Locate the cell with the specified text and output its (x, y) center coordinate. 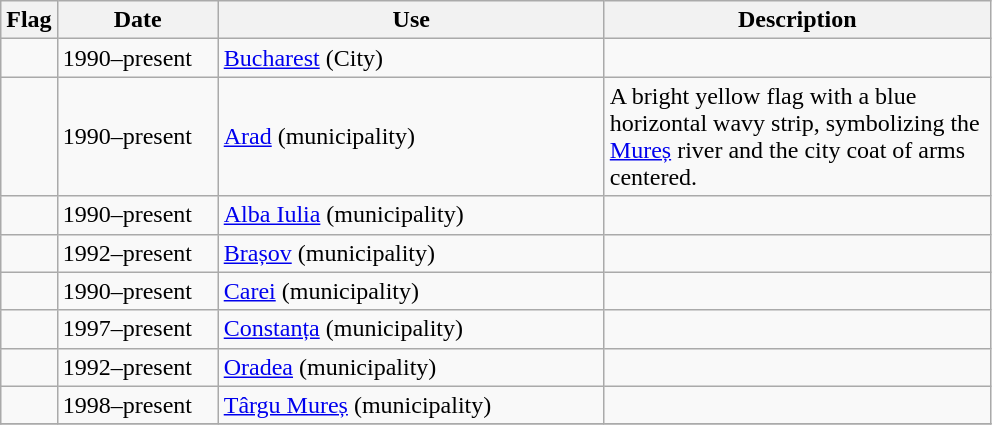
1998–present (138, 405)
A bright yellow flag with a blue horizontal wavy strip, symbolizing the Mureș river and the city coat of arms centered. (797, 136)
Bucharest (City) (411, 58)
Use (411, 20)
Oradea (municipality) (411, 367)
Date (138, 20)
Brașov (municipality) (411, 253)
Alba Iulia (municipality) (411, 215)
Flag (29, 20)
Carei (municipality) (411, 291)
Constanța (municipality) (411, 329)
Description (797, 20)
1997–present (138, 329)
Târgu Mureș (municipality) (411, 405)
Arad (municipality) (411, 136)
